Capture the cell that displays the provided text and extract its [X, Y] central coordinate. 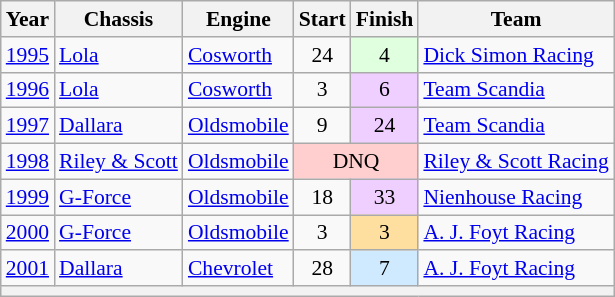
28 [322, 269]
Riley & Scott [118, 162]
Start [322, 19]
1999 [28, 197]
1995 [28, 55]
2000 [28, 233]
9 [322, 126]
DNQ [356, 162]
Year [28, 19]
18 [322, 197]
1997 [28, 126]
2001 [28, 269]
Chassis [118, 19]
Finish [385, 19]
1998 [28, 162]
Chevrolet [238, 269]
Engine [238, 19]
Nienhouse Racing [516, 197]
Dick Simon Racing [516, 55]
4 [385, 55]
6 [385, 90]
Team [516, 19]
7 [385, 269]
1996 [28, 90]
33 [385, 197]
Riley & Scott Racing [516, 162]
